Provide the [x, y] coordinate of the cell's center where the given text is located.  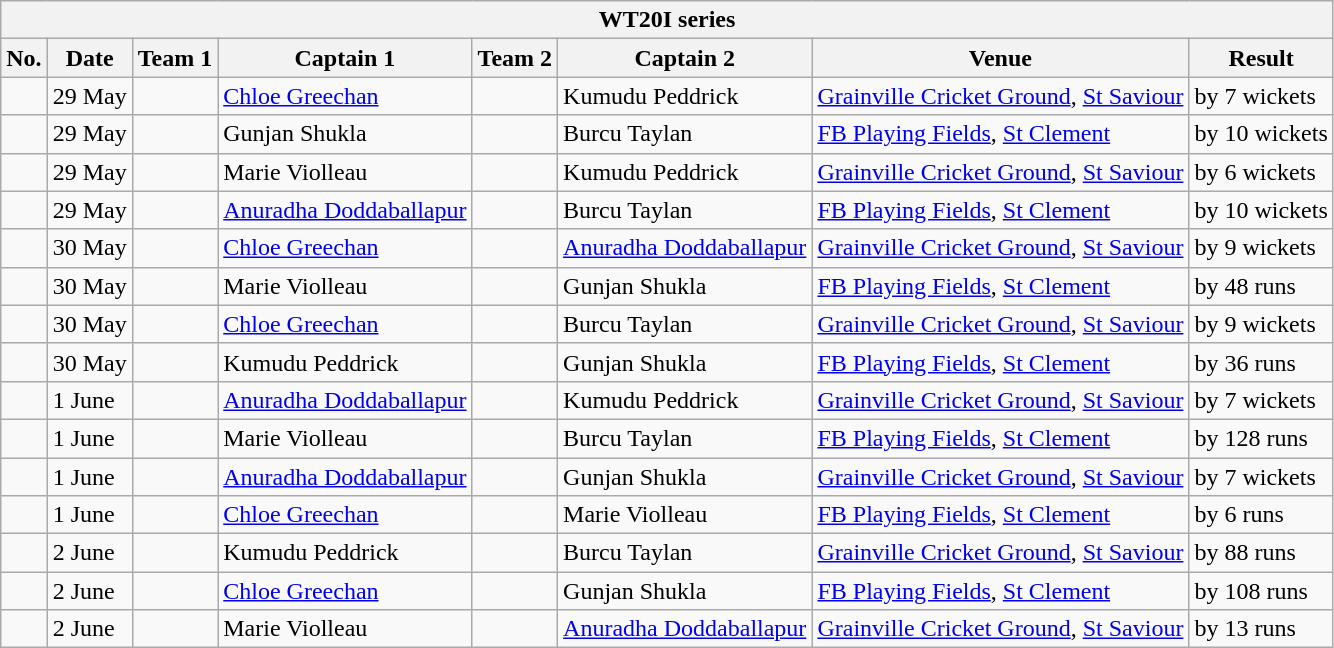
Venue [1000, 58]
by 88 runs [1261, 553]
by 128 runs [1261, 438]
by 6 runs [1261, 515]
Team 1 [175, 58]
Date [90, 58]
Team 2 [515, 58]
by 108 runs [1261, 591]
No. [24, 58]
Captain 1 [345, 58]
by 36 runs [1261, 362]
Captain 2 [685, 58]
by 6 wickets [1261, 172]
WT20I series [668, 20]
by 48 runs [1261, 286]
by 13 runs [1261, 629]
Result [1261, 58]
